Search for the cell housing the specified text and yield its [x, y] center coordinate. 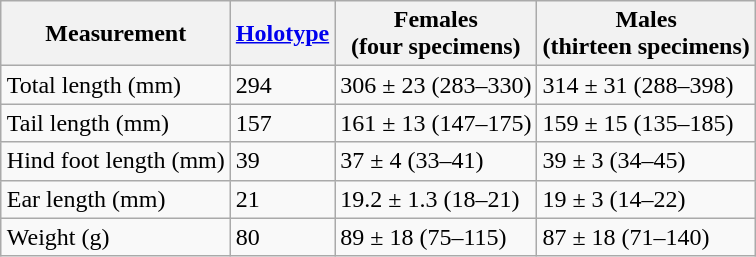
Males(thirteen specimens) [646, 34]
37 ± 4 (33–41) [436, 161]
87 ± 18 (71–140) [646, 237]
157 [282, 123]
Tail length (mm) [116, 123]
161 ± 13 (147–175) [436, 123]
314 ± 31 (288–398) [646, 85]
Total length (mm) [116, 85]
Ear length (mm) [116, 199]
19 ± 3 (14–22) [646, 199]
Weight (g) [116, 237]
39 ± 3 (34–45) [646, 161]
Females(four specimens) [436, 34]
Measurement [116, 34]
Hind foot length (mm) [116, 161]
89 ± 18 (75–115) [436, 237]
19.2 ± 1.3 (18–21) [436, 199]
294 [282, 85]
21 [282, 199]
Holotype [282, 34]
306 ± 23 (283–330) [436, 85]
159 ± 15 (135–185) [646, 123]
39 [282, 161]
80 [282, 237]
